Output the [x, y] coordinate of the center of the cell containing the given text.  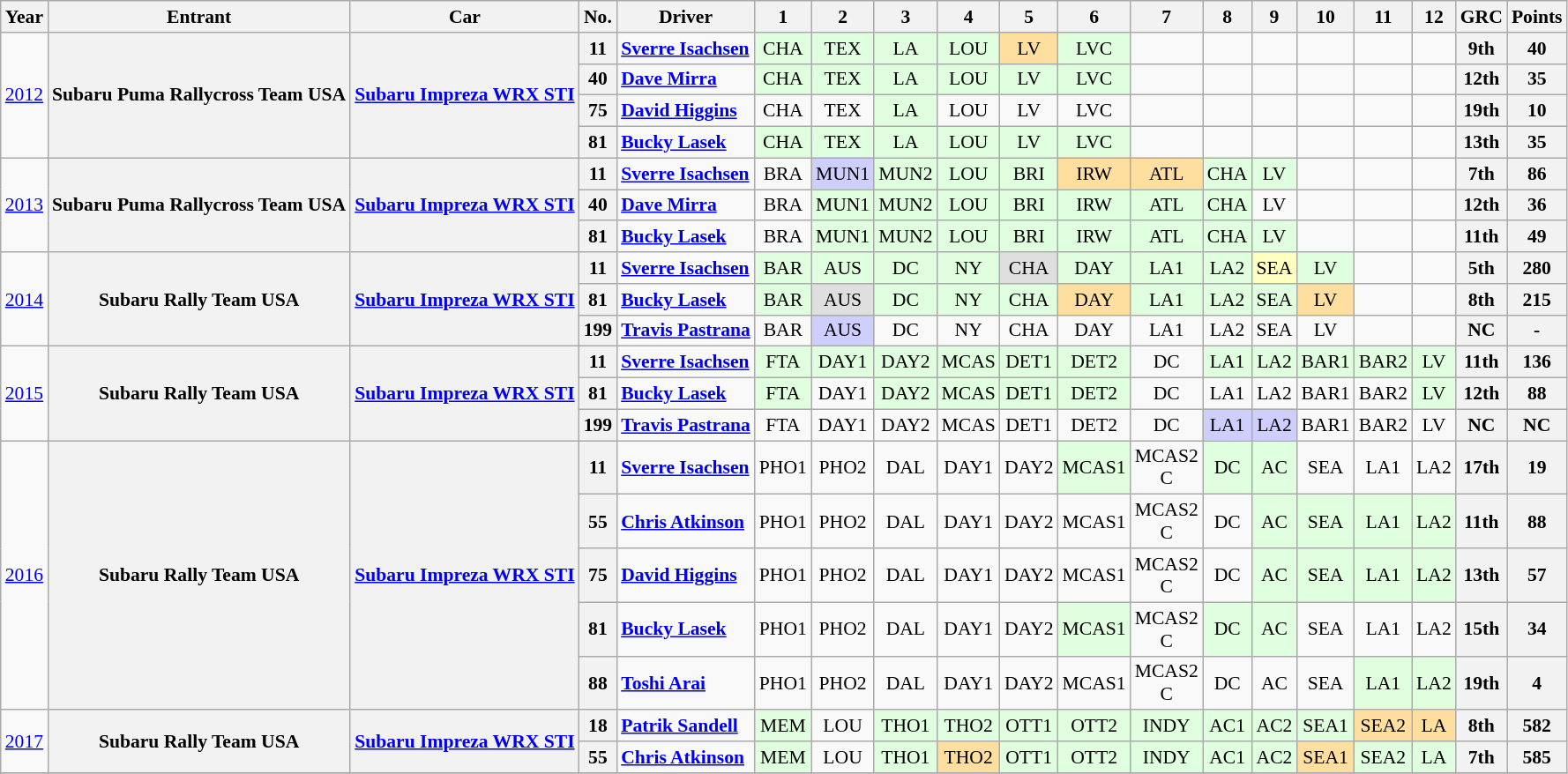
15th [1482, 629]
17th [1482, 467]
34 [1537, 629]
8 [1228, 17]
215 [1537, 300]
136 [1537, 362]
5th [1482, 268]
36 [1537, 205]
- [1537, 331]
86 [1537, 174]
Car [464, 17]
Toshi Arai [686, 682]
2014 [25, 300]
582 [1537, 726]
2013 [25, 205]
6 [1094, 17]
No. [598, 17]
2015 [25, 393]
Patrik Sandell [686, 726]
GRC [1482, 17]
49 [1537, 237]
2017 [25, 742]
7 [1167, 17]
19 [1537, 467]
5 [1029, 17]
1 [783, 17]
Entrant [199, 17]
585 [1537, 757]
3 [905, 17]
Driver [686, 17]
57 [1537, 575]
12 [1434, 17]
18 [598, 726]
2 [843, 17]
Year [25, 17]
280 [1537, 268]
Points [1537, 17]
2016 [25, 576]
9 [1273, 17]
9th [1482, 48]
2012 [25, 95]
